Identify which cell holds the provided text, then report its [x, y] central coordinate. 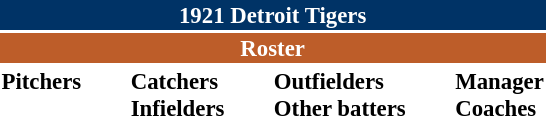
Roster [272, 48]
1921 Detroit Tigers [272, 15]
